Pinpoint the cell where the given text exists, returning its [X, Y] midpoint coordinate. 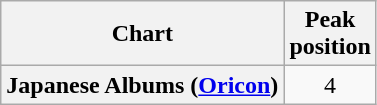
Japanese Albums (Oricon) [142, 85]
4 [330, 85]
Chart [142, 34]
Peakposition [330, 34]
